Pinpoint the cell where the given text exists, returning its (X, Y) midpoint coordinate. 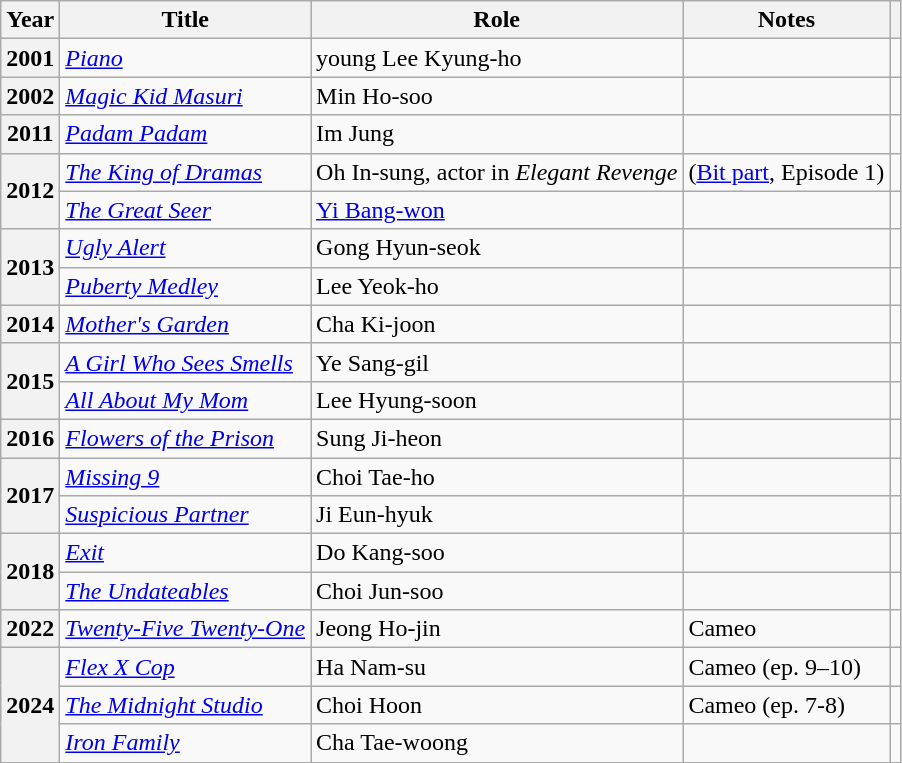
Ye Sang-gil (497, 362)
Ji Eun-hyuk (497, 515)
All About My Mom (186, 400)
Min Ho-soo (497, 96)
2017 (30, 496)
Lee Yeok-ho (497, 286)
Iron Family (186, 743)
2012 (30, 191)
Do Kang-soo (497, 553)
Cameo (ep. 9–10) (786, 667)
young Lee Kyung-ho (497, 58)
Cameo (ep. 7-8) (786, 705)
2015 (30, 381)
The Midnight Studio (186, 705)
2016 (30, 438)
2001 (30, 58)
Padam Padam (186, 134)
Jeong Ho-jin (497, 629)
Notes (786, 20)
2018 (30, 572)
Choi Tae-ho (497, 477)
The King of Dramas (186, 172)
Yi Bang-won (497, 210)
The Great Seer (186, 210)
Cha Ki-joon (497, 324)
2014 (30, 324)
2024 (30, 705)
Choi Jun-soo (497, 591)
2011 (30, 134)
The Undateables (186, 591)
Lee Hyung-soon (497, 400)
Missing 9 (186, 477)
Puberty Medley (186, 286)
Gong Hyun-seok (497, 248)
Ha Nam-su (497, 667)
Role (497, 20)
Cha Tae-woong (497, 743)
Sung Ji-heon (497, 438)
Im Jung (497, 134)
Suspicious Partner (186, 515)
Year (30, 20)
Oh In-sung, actor in Elegant Revenge (497, 172)
Choi Hoon (497, 705)
A Girl Who Sees Smells (186, 362)
Exit (186, 553)
Magic Kid Masuri (186, 96)
Ugly Alert (186, 248)
(Bit part, Episode 1) (786, 172)
2002 (30, 96)
2022 (30, 629)
Title (186, 20)
2013 (30, 267)
Cameo (786, 629)
Flex X Cop (186, 667)
Mother's Garden (186, 324)
Twenty-Five Twenty-One (186, 629)
Piano (186, 58)
Flowers of the Prison (186, 438)
